Identify which cell holds the provided text, then report its [x, y] central coordinate. 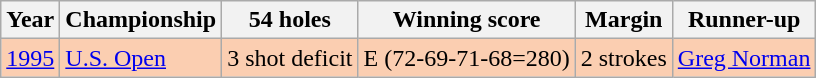
54 holes [290, 20]
E (72-69-71-68=280) [466, 58]
U.S. Open [141, 58]
Runner-up [744, 20]
Winning score [466, 20]
2 strokes [624, 58]
Year [30, 20]
Margin [624, 20]
Championship [141, 20]
3 shot deficit [290, 58]
Greg Norman [744, 58]
1995 [30, 58]
